Identify which cell holds the provided text, then report its (X, Y) central coordinate. 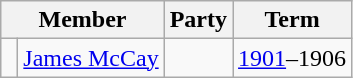
Party (198, 20)
Term (292, 20)
Member (82, 20)
James McCay (91, 58)
1901–1906 (292, 58)
